Identify which cell holds the provided text, then report its (X, Y) central coordinate. 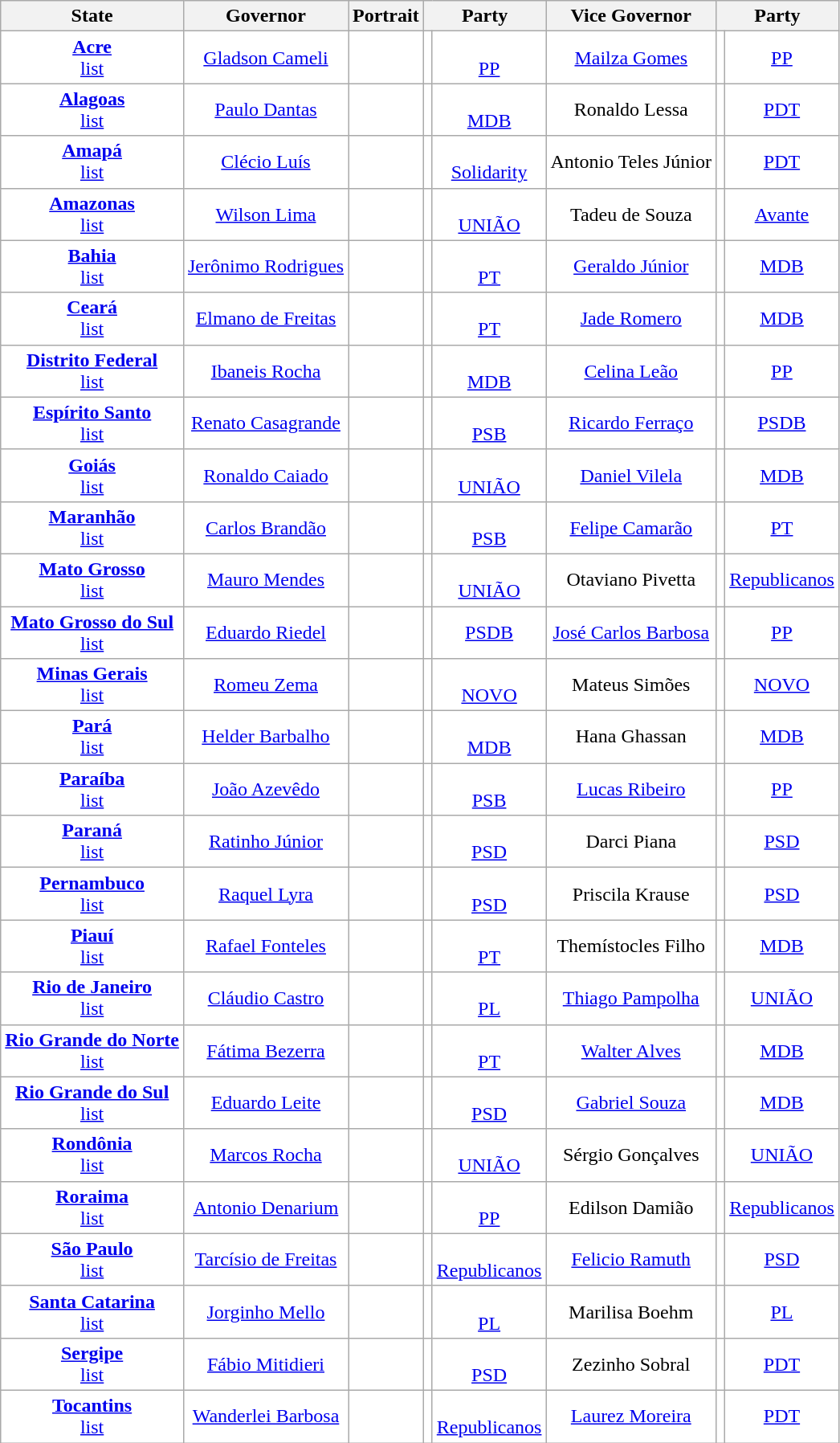
Clécio Luís (265, 162)
Bahia list (92, 267)
State (92, 16)
Felipe Camarão (631, 527)
Hana Ghassan (631, 738)
Avante (782, 214)
Mato Grosso list (92, 580)
Rondônia list (92, 1155)
Gladson Cameli (265, 58)
Pernambuco list (92, 893)
Wanderlei Barbosa (265, 1416)
Fátima Bezerra (265, 1051)
Gabriel Souza (631, 1102)
Marcos Rocha (265, 1155)
Pará list (92, 738)
Ronaldo Lessa (631, 109)
Vice Governor (631, 16)
Thiago Pampolha (631, 998)
Raquel Lyra (265, 893)
Daniel Vilela (631, 476)
Edilson Damião (631, 1207)
Rio Grande do Norte list (92, 1051)
Antonio Teles Júnior (631, 162)
Rafael Fonteles (265, 946)
Ceará list (92, 318)
Amapá list (92, 162)
Marilisa Boehm (631, 1311)
Elmano de Freitas (265, 318)
Eduardo Leite (265, 1102)
Zezinho Sobral (631, 1364)
Tarcísio de Freitas (265, 1260)
Paraíba list (92, 789)
Ricardo Ferraço (631, 423)
Ratinho Júnior (265, 842)
Wilson Lima (265, 214)
Helder Barbalho (265, 738)
Antonio Denarium (265, 1207)
Paraná list (92, 842)
Maranhão list (92, 527)
Mailza Gomes (631, 58)
Solidarity (489, 162)
Jerônimo Rodrigues (265, 267)
Priscila Krause (631, 893)
Amazonas list (92, 214)
Espírito Santo list (92, 423)
Themístocles Filho (631, 946)
Santa Catarina list (92, 1311)
Walter Alves (631, 1051)
Romeu Zema (265, 685)
Renato Casagrande (265, 423)
Paulo Dantas (265, 109)
Carlos Brandão (265, 527)
Governor (265, 16)
Laurez Moreira (631, 1416)
Sergipe list (92, 1364)
Cláudio Castro (265, 998)
Mauro Mendes (265, 580)
Geraldo Júnior (631, 267)
Eduardo Riedel (265, 632)
João Azevêdo (265, 789)
Distrito Federal list (92, 371)
Otaviano Pivetta (631, 580)
São Paulo list (92, 1260)
Minas Gerais list (92, 685)
Acre list (92, 58)
Ibaneis Rocha (265, 371)
Roraima list (92, 1207)
Rio de Janeiro list (92, 998)
Jorginho Mello (265, 1311)
Tocantins list (92, 1416)
Portrait (386, 16)
Lucas Ribeiro (631, 789)
Alagoas list (92, 109)
Tadeu de Souza (631, 214)
Piauí list (92, 946)
Mateus Simões (631, 685)
Ronaldo Caiado (265, 476)
Celina Leão (631, 371)
Rio Grande do Sul list (92, 1102)
Jade Romero (631, 318)
José Carlos Barbosa (631, 632)
Darci Piana (631, 842)
Felicio Ramuth (631, 1260)
Fábio Mitidieri (265, 1364)
Mato Grosso do Sul list (92, 632)
Sérgio Gonçalves (631, 1155)
Goiás list (92, 476)
